Return (x, y) of the center of cell containing provided text 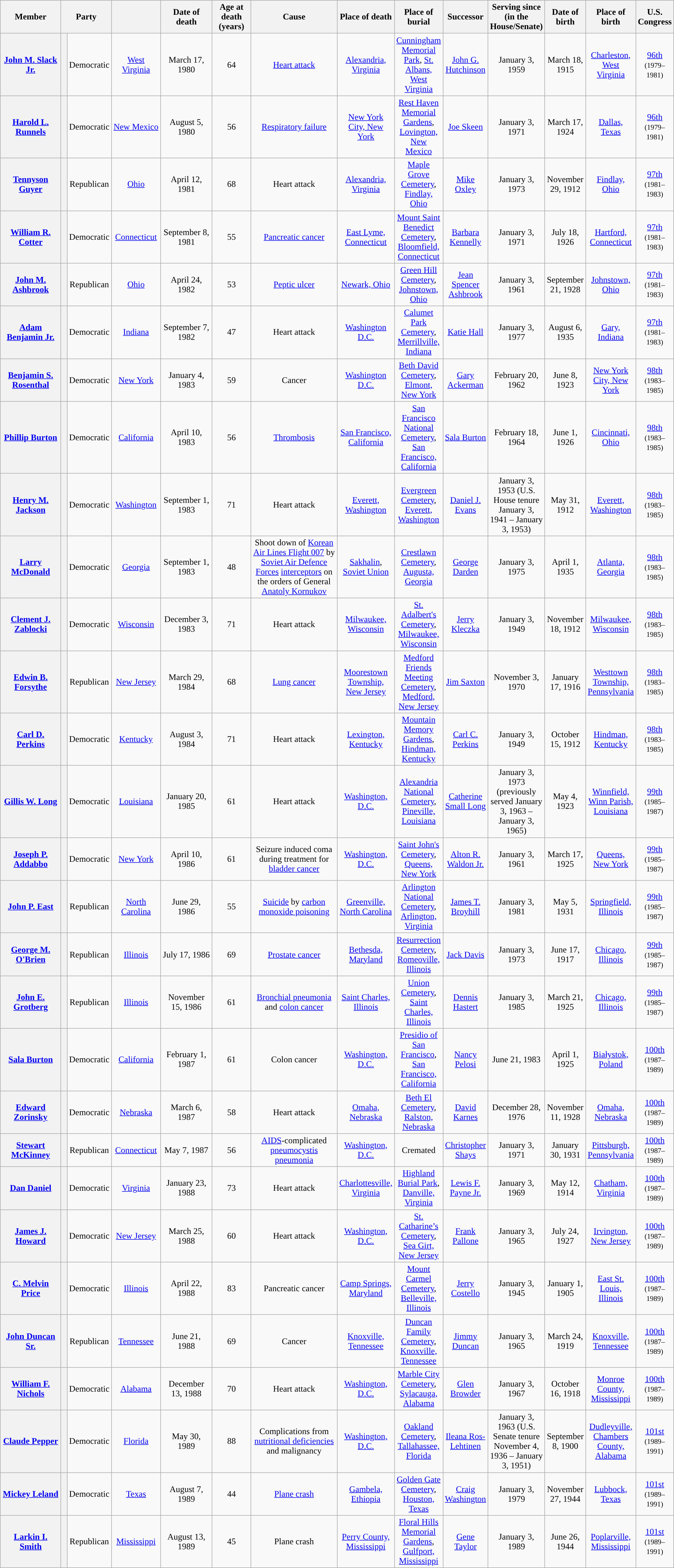
Lung cancer (294, 682)
Edwin B. Forsythe (31, 682)
Cause (294, 17)
Lewis F. Payne Jr. (465, 1188)
Findlay, Ohio (611, 184)
Dallas, Texas (611, 127)
Frank Pallone (465, 1236)
Seizure induced coma during treatment for bladder cancer (294, 859)
Stewart McKinney (31, 1150)
Jerry Kleczka (465, 624)
C. Melvin Price (31, 1288)
May 12, 1914 (565, 1188)
John G. Hutchinson (465, 65)
April 22, 1988 (187, 1288)
April 1, 1935 (565, 567)
Alabama (136, 1389)
48 (231, 567)
Party (86, 17)
Nebraska (136, 1112)
St. Catharine’s Cemetery, Sea Girt, New Jersey (418, 1236)
Gillis W. Long (31, 802)
Complications from nutritional deficiencies and malignancy (294, 1441)
Tennessee (136, 1341)
John M. Slack Jr. (31, 65)
January 30, 1931 (565, 1150)
Calumet Park Cemetery, Merrillville, Indiana (418, 332)
April 1, 1925 (565, 1060)
March 21, 1925 (565, 1002)
Place of burial (418, 17)
January 4, 1983 (187, 380)
Daniel J. Evans (465, 505)
West Virginia (136, 65)
March 17, 1980 (187, 65)
U.S. Congress (655, 17)
Charlottesville, Virginia (366, 1188)
Nancy Pelosi (465, 1060)
John E. Grotberg (31, 1002)
Larry McDonald (31, 567)
William R. Cotter (31, 237)
January 3, 1959 (516, 65)
Claude Pepper (31, 1441)
April 10, 1986 (187, 859)
Date of birth (565, 17)
East Lyme, Connecticut (366, 237)
Golden Gate Cemetery, Houston, Texas (418, 1494)
Rest Haven Memorial Gardens, Lovington, New Mexico (418, 127)
Beth El Cemetery, Ralston, Nebraska (418, 1112)
Arlington National Cemetery, Arlington, Virginia (418, 907)
Marble City Cemetery, Sylacauga, Alabama (418, 1389)
Jerry Costello (465, 1288)
Duncan Family Cemetery, Knoxville, Tennessee (418, 1341)
Georgia (136, 567)
Cremated (418, 1150)
May 30, 1989 (187, 1441)
Oakland Cemetery, Tallahassee, Florida (418, 1441)
James J. Howard (31, 1236)
San Francisco, California (366, 437)
Atlanta, Georgia (611, 567)
Alexandria National Cemetery, Pineville, Louisiana (418, 802)
November 29, 1912 (565, 184)
Mickey Leland (31, 1494)
Bronchial pneumonia and colon cancer (294, 1002)
Jimmy Duncan (465, 1341)
February 1, 1987 (187, 1060)
Jack Davis (465, 955)
February 18, 1964 (516, 437)
Benjamin S. Rosenthal (31, 380)
January 3, 1969 (516, 1188)
September 8, 1981 (187, 237)
April 12, 1981 (187, 184)
William F. Nichols (31, 1389)
Monroe County, Mississippi (611, 1389)
Texas (136, 1494)
64 (231, 65)
January 3, 1985 (516, 1002)
January 3, 1945 (516, 1288)
Dennis Hastert (465, 1002)
Crestlawn Cemetery, Augusta, Georgia (418, 567)
Pittsburgh, Pennsylvania (611, 1150)
Gambela, Ethiopia (366, 1494)
Dan Daniel (31, 1188)
December 28, 1976 (516, 1112)
April 24, 1982 (187, 284)
Westtown Township, Pennsylvania (611, 682)
January 23, 1988 (187, 1188)
June 17, 1917 (565, 955)
John P. East (31, 907)
August 5, 1980 (187, 127)
Glen Browder (465, 1389)
March 25, 1988 (187, 1236)
Mike Oxley (465, 184)
Joseph P. Addabbo (31, 859)
Cincinnati, Ohio (611, 437)
Medford Friends Meeting Cemetery, Medford, New Jersey (418, 682)
Saint Charles, Illinois (366, 1002)
November 11, 1928 (565, 1112)
Union Cemetery, Saint Charles, Illinois (418, 1002)
88 (231, 1441)
Place of death (366, 17)
Alton R. Waldon Jr. (465, 859)
George M. O'Brien (31, 955)
Lexington, Kentucky (366, 739)
January 3, 1975 (516, 567)
Thrombosis (294, 437)
David Karnes (465, 1112)
Saint John's Cemetery, Queens, New York (418, 859)
August 3, 1984 (187, 739)
Wisconsin (136, 624)
Craig Washington (465, 1494)
Queens, New York (611, 859)
Louisiana (136, 802)
Evergreen Cemetery, Everett, Washington (418, 505)
Edward Zorinsky (31, 1112)
Green Hill Cemetery, Johnstown, Ohio (418, 284)
January 3, 1981 (516, 907)
Gary, Indiana (611, 332)
Phillip Burton (31, 437)
November 27, 1944 (565, 1494)
Kentucky (136, 739)
January 17, 1916 (565, 682)
Poplarville, Mississippi (611, 1542)
Member (31, 17)
58 (231, 1112)
Mountain Memory Gardens, Hindman, Kentucky (418, 739)
Serving since (in the House/Senate) (516, 17)
Mount Saint Benedict Cemetery, Bloomfield, Connecticut (418, 237)
59 (231, 380)
Highland Burial Park, Danville, Virginia (418, 1188)
Date of death (187, 17)
March 17, 1925 (565, 859)
June 21, 1983 (516, 1060)
Florida (136, 1441)
June 1, 1926 (565, 437)
Beth David Cemetery, Elmont, New York (418, 380)
June 21, 1988 (187, 1341)
Charleston, West Virginia (611, 65)
Mississippi (136, 1542)
Presidio of San Francisco, San Francisco, California (418, 1060)
Irvington, New Jersey (611, 1236)
Johnstown, Ohio (611, 284)
Lubbock, Texas (611, 1494)
June 8, 1923 (565, 380)
Hindman, Kentucky (611, 739)
January 3, 1977 (516, 332)
July 17, 1986 (187, 955)
Suicide by carbon monoxide poisoning (294, 907)
March 17, 1924 (565, 127)
May 4, 1923 (565, 802)
47 (231, 332)
Newark, Ohio (366, 284)
March 29, 1984 (187, 682)
October 15, 1912 (565, 739)
Winnfield, Winn Parish, Louisiana (611, 802)
May 31, 1912 (565, 505)
March 6, 1987 (187, 1112)
Place of birth (611, 17)
San Francisco National Cemetery, San Francisco, California (418, 437)
Białystok, Poland (611, 1060)
Peptic ulcer (294, 284)
Joe Skeen (465, 127)
January 3, 1973 (previously served January 3, 1963 – January 3, 1965) (516, 802)
Camp Springs, Maryland (366, 1288)
January 1, 1905 (565, 1288)
Virginia (136, 1188)
Katie Hall (465, 332)
45 (231, 1542)
November 3, 1970 (516, 682)
Jean Spencer Ashbrook (465, 284)
Dudleyville, Chambers County, Alabama (611, 1441)
January 3, 1979 (516, 1494)
Jim Saxton (465, 682)
December 3, 1983 (187, 624)
June 26, 1944 (565, 1542)
July 24, 1927 (565, 1236)
March 24, 1919 (565, 1341)
December 13, 1988 (187, 1389)
Springfield, Illinois (611, 907)
January 3, 1953 (U.S. House tenure January 3, 1941 – January 3, 1953) (516, 505)
January 3, 1967 (516, 1389)
January 3, 1963 (U.S. Senate tenure November 4, 1936 – January 3, 1951) (516, 1441)
August 6, 1935 (565, 332)
Chatham, Virginia (611, 1188)
May 5, 1931 (565, 907)
60 (231, 1236)
August 13, 1989 (187, 1542)
Larkin I. Smith (31, 1542)
New Mexico (136, 127)
January 20, 1985 (187, 802)
70 (231, 1389)
Tennyson Guyer (31, 184)
Perry County, Mississippi (366, 1542)
44 (231, 1494)
Resurrection Cemetery, Romeoville, Illinois (418, 955)
Clement J. Zablocki (31, 624)
83 (231, 1288)
Age at death (years) (231, 17)
February 20, 1962 (516, 380)
Shoot down of Korean Air Lines Flight 007 by Soviet Air Defence Forces interceptors on the orders of General Anatoly Kornukov (294, 567)
Moorestown Township, New Jersey (366, 682)
Catherine Small Long (465, 802)
East St. Louis, Illinois (611, 1288)
Henry M. Jackson (31, 505)
October 16, 1918 (565, 1389)
James T. Broyhill (465, 907)
Harold L. Runnels (31, 127)
Carl C. Perkins (465, 739)
November 15, 1986 (187, 1002)
AIDS-complicated pneumocystis pneumonia (294, 1150)
Ileana Ros-Lehtinen (465, 1441)
John M. Ashbrook (31, 284)
Maple Grove Cemetery, Findlay, Ohio (418, 184)
June 29, 1986 (187, 907)
May 7, 1987 (187, 1150)
August 7, 1989 (187, 1494)
April 10, 1983 (187, 437)
July 18, 1926 (565, 237)
Mount Carmel Cemetery, Belleville, Illinois (418, 1288)
Indiana (136, 332)
September 7, 1982 (187, 332)
Washington (136, 505)
September 21, 1928 (565, 284)
Greenville, North Carolina (366, 907)
Sakhalin, Soviet Union (366, 567)
Gary Ackerman (465, 380)
Cunningham Memorial Park, St. Albans, West Virginia (418, 65)
March 18, 1915 (565, 65)
Gene Taylor (465, 1542)
Adam Benjamin Jr. (31, 332)
November 18, 1912 (565, 624)
Christopher Shays (465, 1150)
September 8, 1900 (565, 1441)
North Carolina (136, 907)
George Darden (465, 567)
Carl D. Perkins (31, 739)
Barbara Kennelly (465, 237)
53 (231, 284)
73 (231, 1188)
January 3, 1989 (516, 1542)
Prostate cancer (294, 955)
St. Adalbert's Cemetery, Milwaukee, Wisconsin (418, 624)
Floral Hills Memorial Gardens, Gulfport, Mississippi (418, 1542)
John Duncan Sr. (31, 1341)
Colon cancer (294, 1060)
Respiratory failure (294, 127)
Hartford, Connecticut (611, 237)
Successor (465, 17)
Bethesda, Maryland (366, 955)
